Detect which cell encompasses the target text, then output its (x, y) center coordinate. 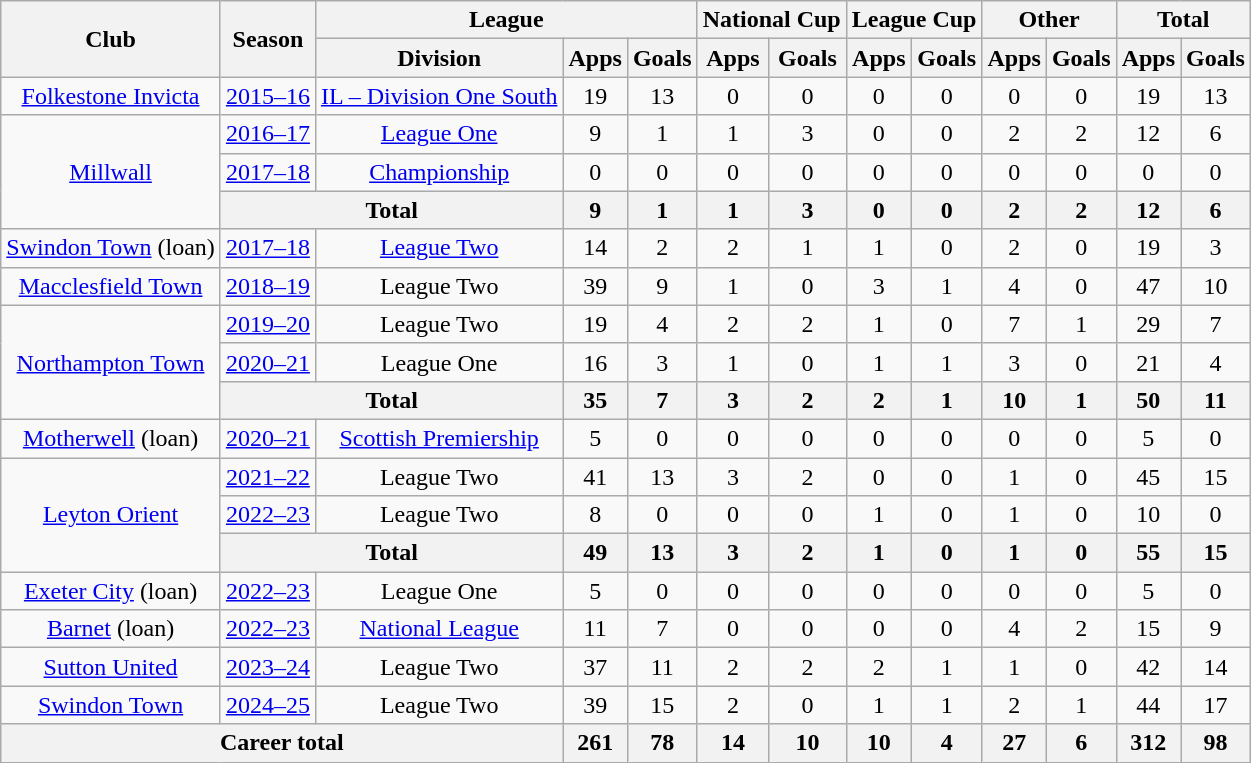
League Cup (914, 20)
42 (1148, 667)
49 (595, 553)
41 (595, 477)
Exeter City (loan) (111, 591)
27 (1014, 743)
Barnet (loan) (111, 629)
2021–22 (268, 477)
Championship (439, 172)
2018–19 (268, 286)
16 (595, 362)
Other (1049, 20)
2015–16 (268, 96)
50 (1148, 400)
League (506, 20)
IL – Division One South (439, 96)
78 (662, 743)
Career total (282, 743)
8 (595, 515)
Club (111, 39)
Division (439, 58)
Northampton Town (111, 362)
312 (1148, 743)
Season (268, 39)
98 (1216, 743)
National Cup (772, 20)
Swindon Town (loan) (111, 248)
2019–20 (268, 324)
Leyton Orient (111, 515)
47 (1148, 286)
37 (595, 667)
35 (595, 400)
29 (1148, 324)
45 (1148, 477)
21 (1148, 362)
44 (1148, 705)
261 (595, 743)
2016–17 (268, 134)
Sutton United (111, 667)
Millwall (111, 172)
Scottish Premiership (439, 438)
National League (439, 629)
55 (1148, 553)
2023–24 (268, 667)
Folkestone Invicta (111, 96)
Swindon Town (111, 705)
Motherwell (loan) (111, 438)
Macclesfield Town (111, 286)
2024–25 (268, 705)
17 (1216, 705)
